From the cell containing the given text, extract its center point as [X, Y] coordinate. 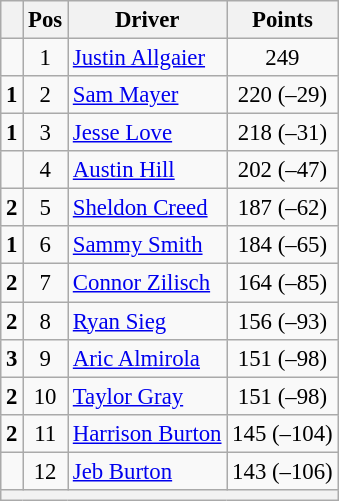
5 [46, 208]
Aric Almirola [148, 358]
Points [282, 20]
6 [46, 245]
4 [46, 170]
Sheldon Creed [148, 208]
220 (–29) [282, 95]
Austin Hill [148, 170]
Pos [46, 20]
8 [46, 321]
Taylor Gray [148, 396]
156 (–93) [282, 321]
145 (–104) [282, 433]
Connor Zilisch [148, 283]
7 [46, 283]
187 (–62) [282, 208]
Justin Allgaier [148, 58]
202 (–47) [282, 170]
Jeb Burton [148, 471]
Harrison Burton [148, 433]
184 (–65) [282, 245]
10 [46, 396]
9 [46, 358]
Ryan Sieg [148, 321]
12 [46, 471]
164 (–85) [282, 283]
143 (–106) [282, 471]
249 [282, 58]
Driver [148, 20]
218 (–31) [282, 133]
11 [46, 433]
Sammy Smith [148, 245]
Sam Mayer [148, 95]
Jesse Love [148, 133]
